Extract the [x, y] coordinate from the center of the cell holding the provided text.  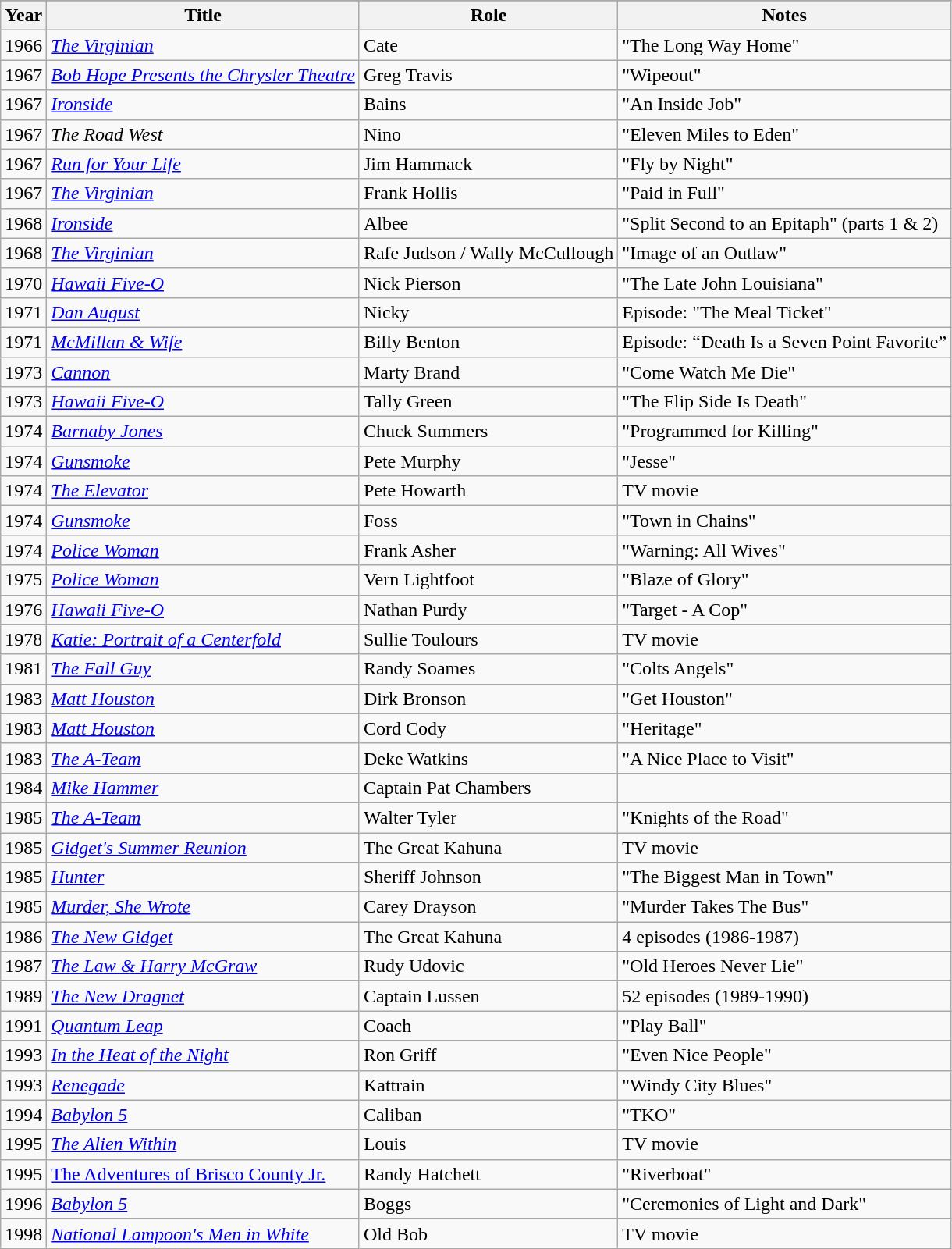
The Law & Harry McGraw [203, 966]
1998 [23, 1233]
Marty Brand [488, 372]
"Heritage" [785, 728]
Albee [488, 223]
"Target - A Cop" [785, 610]
Episode: “Death Is a Seven Point Favorite” [785, 342]
Dan August [203, 312]
"A Nice Place to Visit" [785, 758]
1991 [23, 1026]
"Come Watch Me Die" [785, 372]
Run for Your Life [203, 164]
Deke Watkins [488, 758]
"Get Houston" [785, 699]
1981 [23, 669]
"Fly by Night" [785, 164]
52 episodes (1989-1990) [785, 996]
Ron Griff [488, 1055]
Randy Hatchett [488, 1174]
The Fall Guy [203, 669]
1996 [23, 1204]
The Road West [203, 134]
Cate [488, 45]
Walter Tyler [488, 817]
1994 [23, 1115]
Nathan Purdy [488, 610]
Murder, She Wrote [203, 907]
"Knights of the Road" [785, 817]
Rudy Udovic [488, 966]
"Ceremonies of Light and Dark" [785, 1204]
1986 [23, 937]
"Warning: All Wives" [785, 550]
"Windy City Blues" [785, 1085]
Role [488, 16]
Captain Lussen [488, 996]
1987 [23, 966]
The New Gidget [203, 937]
Hunter [203, 877]
1975 [23, 580]
Foss [488, 521]
Chuck Summers [488, 432]
Caliban [488, 1115]
Episode: "The Meal Ticket" [785, 312]
"The Long Way Home" [785, 45]
"An Inside Job" [785, 105]
Gidget's Summer Reunion [203, 847]
"Paid in Full" [785, 194]
"Wipeout" [785, 75]
"Town in Chains" [785, 521]
Sheriff Johnson [488, 877]
1966 [23, 45]
McMillan & Wife [203, 342]
Frank Asher [488, 550]
Rafe Judson / Wally McCullough [488, 253]
Nicky [488, 312]
"Play Ball" [785, 1026]
Frank Hollis [488, 194]
1984 [23, 788]
Bains [488, 105]
Pete Howarth [488, 491]
Louis [488, 1144]
Jim Hammack [488, 164]
Captain Pat Chambers [488, 788]
"Split Second to an Epitaph" (parts 1 & 2) [785, 223]
The Elevator [203, 491]
"TKO" [785, 1115]
Katie: Portrait of a Centerfold [203, 639]
Mike Hammer [203, 788]
Pete Murphy [488, 461]
"Blaze of Glory" [785, 580]
"Programmed for Killing" [785, 432]
Bob Hope Presents the Chrysler Theatre [203, 75]
Vern Lightfoot [488, 580]
1989 [23, 996]
"Eleven Miles to Eden" [785, 134]
"The Flip Side Is Death" [785, 402]
Cord Cody [488, 728]
"Murder Takes The Bus" [785, 907]
"Even Nice People" [785, 1055]
1970 [23, 283]
Barnaby Jones [203, 432]
Nick Pierson [488, 283]
Title [203, 16]
"The Late John Louisiana" [785, 283]
"The Biggest Man in Town" [785, 877]
Billy Benton [488, 342]
Greg Travis [488, 75]
"Colts Angels" [785, 669]
The Alien Within [203, 1144]
Kattrain [488, 1085]
Cannon [203, 372]
"Old Heroes Never Lie" [785, 966]
Nino [488, 134]
4 episodes (1986-1987) [785, 937]
The New Dragnet [203, 996]
The Adventures of Brisco County Jr. [203, 1174]
1976 [23, 610]
Old Bob [488, 1233]
"Image of an Outlaw" [785, 253]
National Lampoon's Men in White [203, 1233]
Sullie Toulours [488, 639]
"Jesse" [785, 461]
"Riverboat" [785, 1174]
Tally Green [488, 402]
Coach [488, 1026]
Year [23, 16]
Renegade [203, 1085]
Randy Soames [488, 669]
In the Heat of the Night [203, 1055]
Carey Drayson [488, 907]
Quantum Leap [203, 1026]
Dirk Bronson [488, 699]
Notes [785, 16]
Boggs [488, 1204]
1978 [23, 639]
